From the cell containing the given text, extract its center point as (X, Y) coordinate. 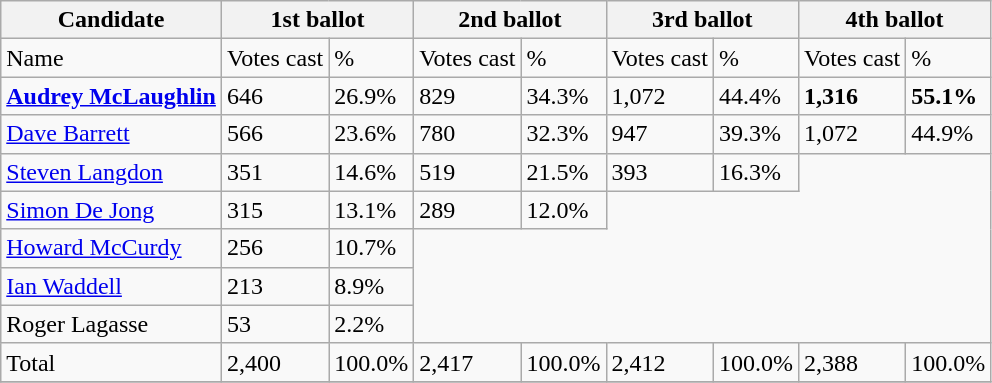
8.9% (372, 286)
2,388 (852, 362)
2,400 (274, 362)
55.1% (948, 96)
393 (660, 172)
256 (274, 248)
44.4% (756, 96)
Howard McCurdy (112, 248)
2,417 (468, 362)
44.9% (948, 134)
Audrey McLaughlin (112, 96)
Ian Waddell (112, 286)
315 (274, 210)
21.5% (564, 172)
14.6% (372, 172)
2nd ballot (510, 20)
Simon De Jong (112, 210)
12.0% (564, 210)
Total (112, 362)
4th ballot (894, 20)
Steven Langdon (112, 172)
213 (274, 286)
53 (274, 324)
1,316 (852, 96)
2.2% (372, 324)
Name (112, 58)
829 (468, 96)
10.7% (372, 248)
34.3% (564, 96)
566 (274, 134)
289 (468, 210)
13.1% (372, 210)
39.3% (756, 134)
Roger Lagasse (112, 324)
1st ballot (317, 20)
Dave Barrett (112, 134)
3rd ballot (702, 20)
16.3% (756, 172)
2,412 (660, 362)
Candidate (112, 20)
23.6% (372, 134)
351 (274, 172)
646 (274, 96)
32.3% (564, 134)
26.9% (372, 96)
780 (468, 134)
947 (660, 134)
519 (468, 172)
